Return (x, y) of the center of cell containing provided text 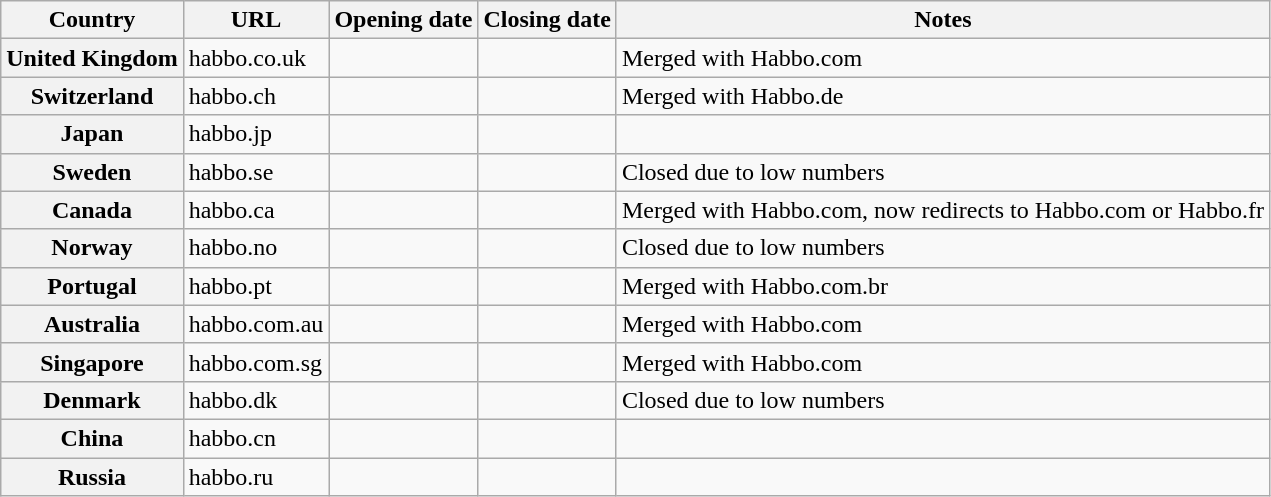
China (92, 438)
Russia (92, 477)
United Kingdom (92, 58)
habbo.jp (256, 134)
Norway (92, 248)
habbo.com.au (256, 324)
habbo.co.uk (256, 58)
Merged with Habbo.com, now redirects to Habbo.com or Habbo.fr (942, 210)
habbo.cn (256, 438)
habbo.ch (256, 96)
habbo.ru (256, 477)
Country (92, 20)
Closing date (547, 20)
URL (256, 20)
Japan (92, 134)
habbo.dk (256, 400)
Merged with Habbo.de (942, 96)
Singapore (92, 362)
Australia (92, 324)
Portugal (92, 286)
habbo.pt (256, 286)
Opening date (404, 20)
Merged with Habbo.com.br (942, 286)
habbo.no (256, 248)
Switzerland (92, 96)
habbo.ca (256, 210)
habbo.com.sg (256, 362)
habbo.se (256, 172)
Denmark (92, 400)
Sweden (92, 172)
Canada (92, 210)
Notes (942, 20)
